Search for the cell housing the specified text and yield its [X, Y] center coordinate. 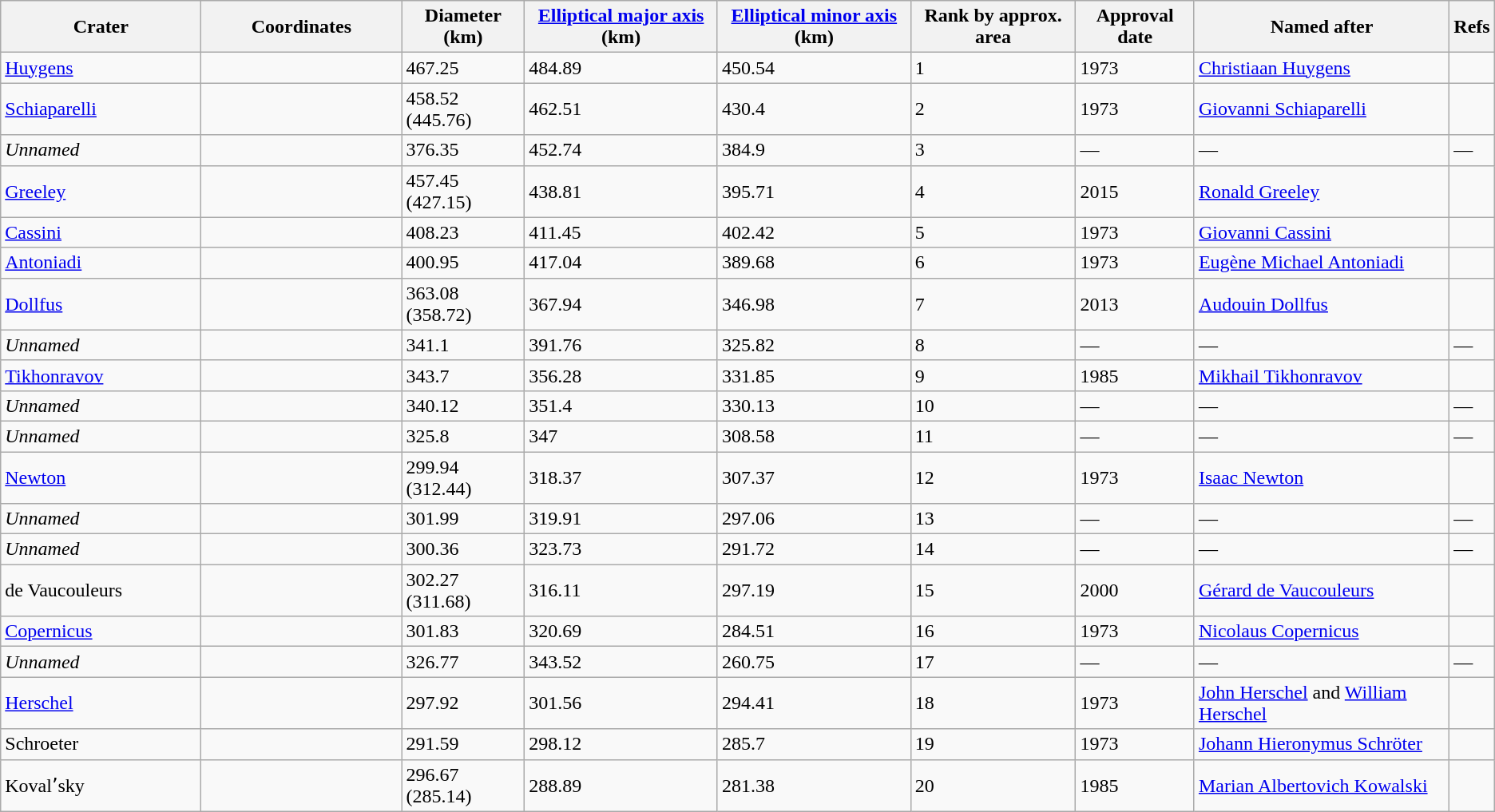
Schroeter [101, 744]
308.58 [814, 436]
Named after [1321, 27]
291.72 [814, 549]
347 [621, 436]
de Vaucouleurs [101, 591]
326.77 [463, 662]
452.74 [621, 150]
3 [993, 150]
13 [993, 519]
Eugène Michael Antoniadi [1321, 263]
Crater [101, 27]
7 [993, 303]
438.81 [621, 192]
294.41 [814, 703]
288.89 [621, 786]
400.95 [463, 263]
331.85 [814, 375]
458.52 (445.76) [463, 109]
467.25 [463, 68]
297.19 [814, 591]
298.12 [621, 744]
Johann Hieronymus Schröter [1321, 744]
351.4 [621, 406]
11 [993, 436]
Schiaparelli [101, 109]
Isaac Newton [1321, 477]
389.68 [814, 263]
285.7 [814, 744]
Elliptical major axis (km) [621, 27]
330.13 [814, 406]
2015 [1135, 192]
462.51 [621, 109]
Giovanni Cassini [1321, 232]
12 [993, 477]
301.83 [463, 632]
346.98 [814, 303]
301.99 [463, 519]
300.36 [463, 549]
Giovanni Schiaparelli [1321, 109]
318.37 [621, 477]
341.1 [463, 345]
Kovalʼsky [101, 786]
Refs [1472, 27]
9 [993, 375]
281.38 [814, 786]
391.76 [621, 345]
1 [993, 68]
340.12 [463, 406]
402.42 [814, 232]
450.54 [814, 68]
Copernicus [101, 632]
299.94 (312.44) [463, 477]
356.28 [621, 375]
Gérard de Vaucouleurs [1321, 591]
457.45 (427.15) [463, 192]
Newton [101, 477]
Marian Albertovich Kowalski [1321, 786]
Dollfus [101, 303]
296.67 (285.14) [463, 786]
343.52 [621, 662]
Approval date [1135, 27]
411.45 [621, 232]
Mikhail Tikhonravov [1321, 375]
Rank by approx. area [993, 27]
8 [993, 345]
5 [993, 232]
14 [993, 549]
Elliptical minor axis (km) [814, 27]
Cassini [101, 232]
307.37 [814, 477]
297.92 [463, 703]
417.04 [621, 263]
Greeley [101, 192]
484.89 [621, 68]
319.91 [621, 519]
Nicolaus Copernicus [1321, 632]
284.51 [814, 632]
343.7 [463, 375]
297.06 [814, 519]
17 [993, 662]
302.27 (311.68) [463, 591]
15 [993, 591]
16 [993, 632]
395.71 [814, 192]
430.4 [814, 109]
6 [993, 263]
John Herschel and William Herschel [1321, 703]
320.69 [621, 632]
323.73 [621, 549]
2 [993, 109]
20 [993, 786]
Ronald Greeley [1321, 192]
291.59 [463, 744]
2000 [1135, 591]
301.56 [621, 703]
325.82 [814, 345]
2013 [1135, 303]
Coordinates [302, 27]
Huygens [101, 68]
Antoniadi [101, 263]
Diameter (km) [463, 27]
Tikhonravov [101, 375]
10 [993, 406]
Herschel [101, 703]
260.75 [814, 662]
4 [993, 192]
376.35 [463, 150]
316.11 [621, 591]
325.8 [463, 436]
363.08 (358.72) [463, 303]
19 [993, 744]
367.94 [621, 303]
Christiaan Huygens [1321, 68]
18 [993, 703]
408.23 [463, 232]
384.9 [814, 150]
Audouin Dollfus [1321, 303]
